For the text-containing cell, return its midpoint in [x, y] coordinate format. 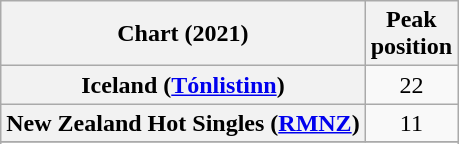
Peakposition [411, 34]
Chart (2021) [183, 34]
11 [411, 123]
New Zealand Hot Singles (RMNZ) [183, 123]
Iceland (Tónlistinn) [183, 85]
22 [411, 85]
